Find where the given text appears and provide that cell's center as (X, Y) coordinate. 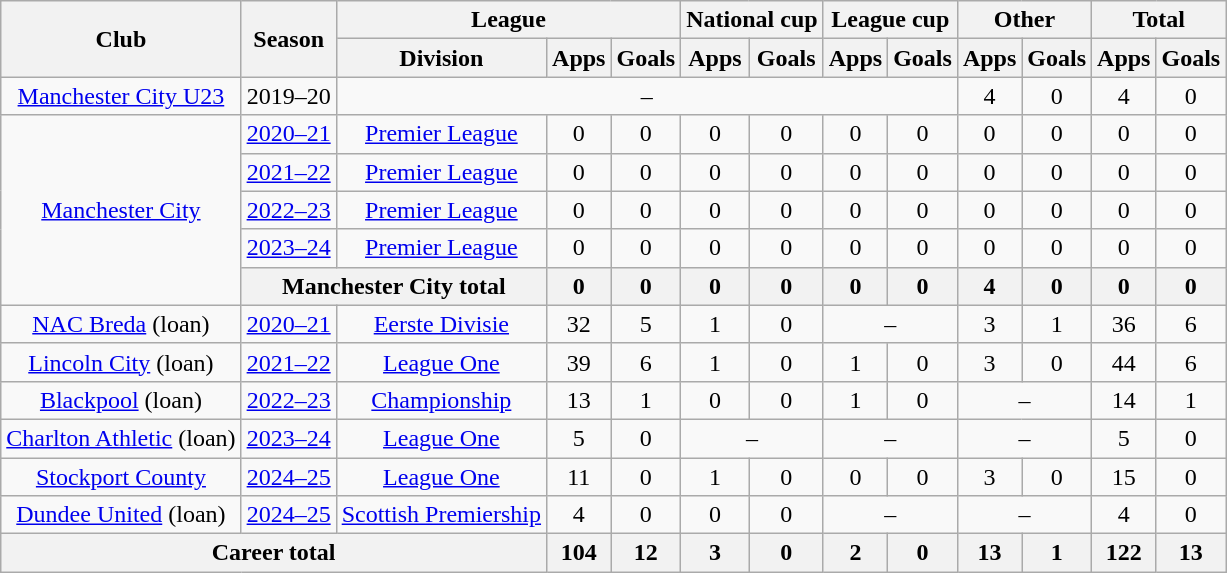
32 (579, 324)
Eerste Divisie (441, 324)
Dundee United (loan) (121, 515)
Blackpool (loan) (121, 400)
NAC Breda (loan) (121, 324)
Stockport County (121, 477)
National cup (752, 20)
Manchester City (121, 210)
15 (1124, 477)
Total (1159, 20)
Club (121, 39)
122 (1124, 553)
36 (1124, 324)
12 (646, 553)
Scottish Premiership (441, 515)
Manchester City U23 (121, 96)
14 (1124, 400)
Season (288, 39)
League (508, 20)
104 (579, 553)
2 (855, 553)
11 (579, 477)
Lincoln City (loan) (121, 362)
Charlton Athletic (loan) (121, 438)
2019–20 (288, 96)
Manchester City total (394, 286)
Career total (274, 553)
Championship (441, 400)
39 (579, 362)
44 (1124, 362)
Other (1024, 20)
League cup (890, 20)
Division (441, 58)
